Locate the cell with the specified text and output its [x, y] center coordinate. 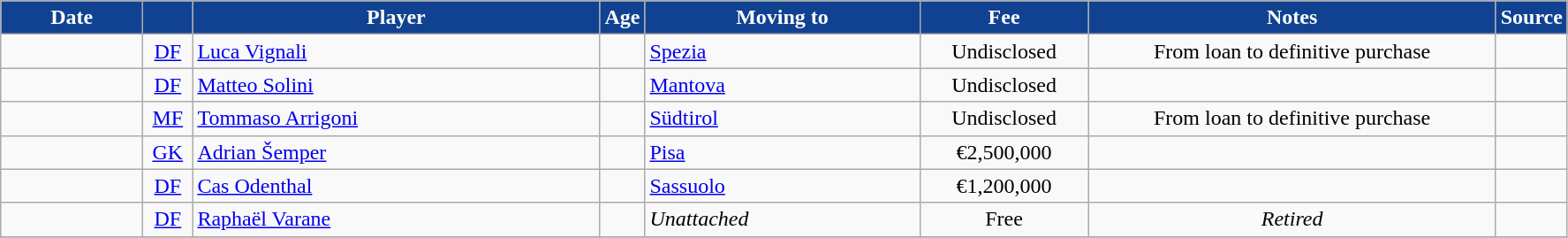
Tommaso Arrigoni [396, 119]
Matteo Solini [396, 85]
Retired [1292, 219]
Unattached [783, 219]
Luca Vignali [396, 51]
Sassuolo [783, 186]
€2,500,000 [1004, 152]
Date [72, 18]
Moving to [783, 18]
Free [1004, 219]
Fee [1004, 18]
Spezia [783, 51]
Notes [1292, 18]
Raphaël Varane [396, 219]
Pisa [783, 152]
GK [168, 152]
Cas Odenthal [396, 186]
Player [396, 18]
Südtirol [783, 119]
Mantova [783, 85]
€1,200,000 [1004, 186]
Age [622, 18]
Adrian Šemper [396, 152]
MF [168, 119]
Source [1532, 18]
